Detect which cell encompasses the target text, then output its (x, y) center coordinate. 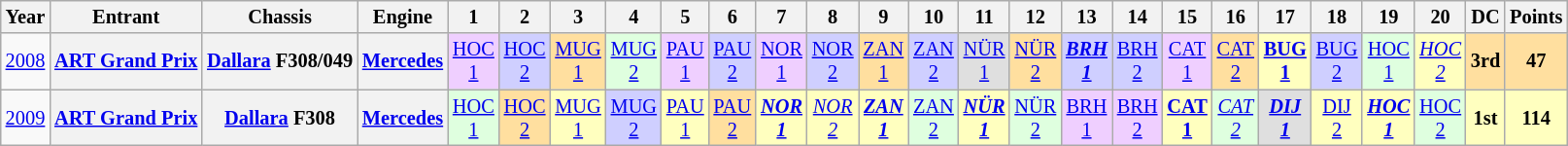
Entrant (126, 17)
BUG2 (1337, 61)
1 (474, 17)
3rd (1485, 61)
Engine (402, 17)
14 (1138, 17)
1st (1485, 118)
11 (985, 17)
2 (525, 17)
20 (1440, 17)
5 (686, 17)
3 (577, 17)
13 (1086, 17)
18 (1337, 17)
Dallara F308 (280, 118)
47 (1536, 61)
DC (1485, 17)
Dallara F308/049 (280, 61)
10 (934, 17)
DIJ1 (1285, 118)
19 (1388, 17)
6 (733, 17)
Year (25, 17)
Points (1536, 17)
114 (1536, 118)
DIJ2 (1337, 118)
12 (1036, 17)
BUG1 (1285, 61)
2009 (25, 118)
17 (1285, 17)
4 (633, 17)
8 (834, 17)
15 (1187, 17)
16 (1236, 17)
Chassis (280, 17)
9 (884, 17)
2008 (25, 61)
7 (781, 17)
